Capture the cell that displays the provided text and extract its [X, Y] central coordinate. 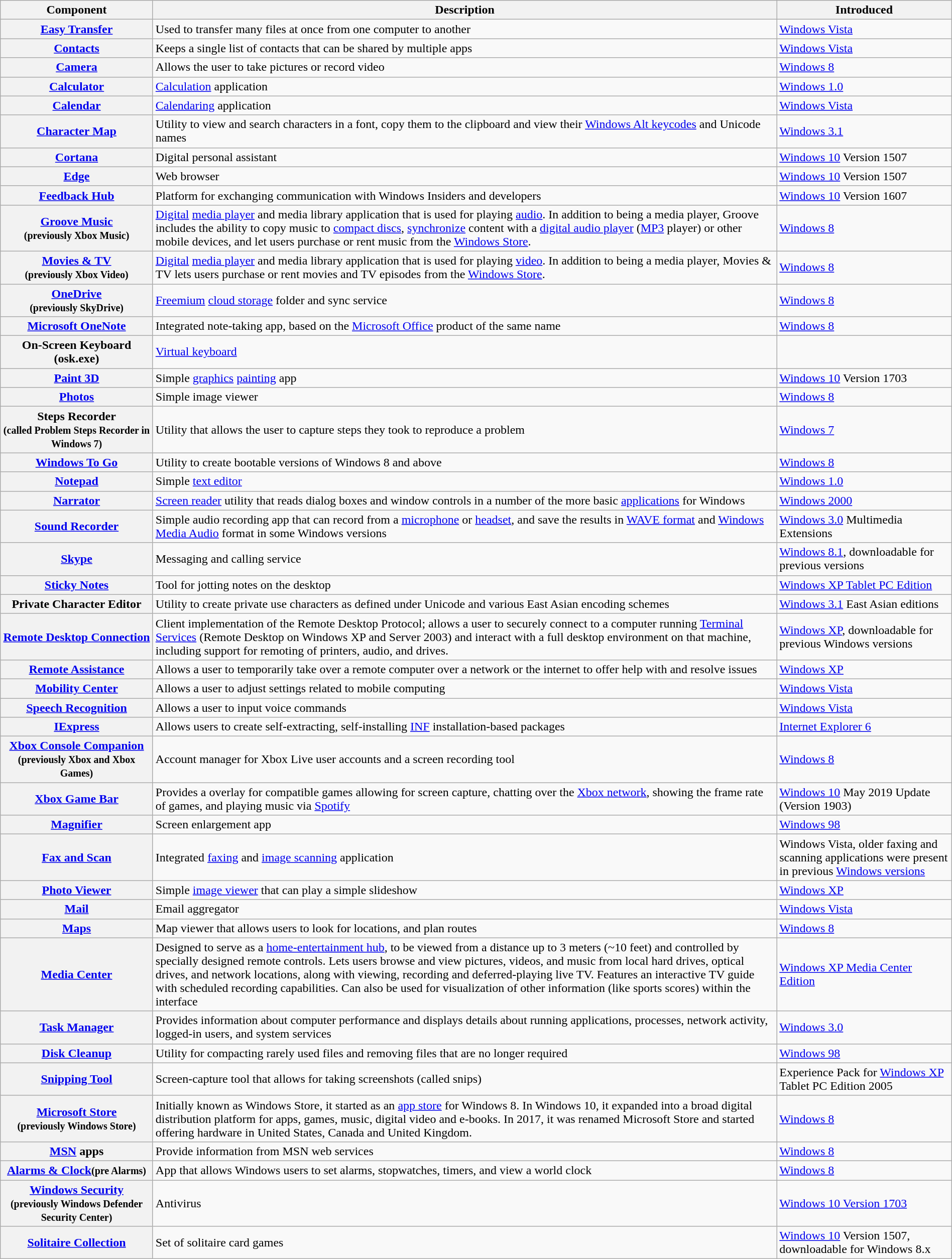
Groove Music(previously Xbox Music) [77, 228]
Utility for compacting rarely used files and removing files that are no longer required [464, 1053]
Remote Assistance [77, 669]
Calculation application [464, 86]
Windows Security(previously Windows Defender Security Center) [77, 1203]
Solitaire Collection [77, 1243]
Speech Recognition [77, 707]
Magnifier [77, 825]
Camera [77, 67]
Used to transfer many files at once from one computer to another [464, 29]
Xbox Game Bar [77, 799]
Integrated note-taking app, based on the Microsoft Office product of the same name [464, 326]
Calendar [77, 105]
Disk Cleanup [77, 1053]
Windows 3.1 [865, 132]
Utility that allows the user to capture steps they took to reproduce a problem [464, 430]
Windows 7 [865, 430]
Maps [77, 928]
Windows XP, downloadable for previous Windows versions [865, 637]
Account manager for Xbox Live user accounts and a screen recording tool [464, 760]
Utility to view and search characters in a font, copy them to the clipboard and view their Windows Alt keycodes and Unicode names [464, 132]
Easy Transfer [77, 29]
Narrator [77, 500]
Allows a user to input voice commands [464, 707]
OneDrive(previously SkyDrive) [77, 300]
Task Manager [77, 1027]
Cortana [77, 157]
Keeps a single list of contacts that can be shared by multiple apps [464, 48]
IExpress [77, 727]
Integrated faxing and image scanning application [464, 857]
Windows 3.0 [865, 1027]
Simple image viewer that can play a simple slideshow [464, 890]
Windows 8.1, downloadable for previous versions [865, 559]
Character Map [77, 132]
Movies & TV(previously Xbox Video) [77, 267]
Set of solitaire card games [464, 1243]
Skype [77, 559]
Description [464, 10]
Platform for exchanging communication with Windows Insiders and developers [464, 195]
Screen-capture tool that allows for taking screenshots (called snips) [464, 1079]
Allows the user to take pictures or record video [464, 67]
Sound Recorder [77, 526]
Windows 10 Version 1607 [865, 195]
Steps Recorder(called Problem Steps Recorder in Windows 7) [77, 430]
Windows To Go [77, 462]
Paint 3D [77, 378]
Fax and Scan [77, 857]
Antivirus [464, 1203]
Experience Pack for Windows XP Tablet PC Edition 2005 [865, 1079]
Email aggregator [464, 909]
Simple text editor [464, 481]
On-Screen Keyboard (osk.exe) [77, 352]
Web browser [464, 176]
Freemium cloud storage folder and sync service [464, 300]
Microsoft OneNote [77, 326]
Feedback Hub [77, 195]
Utility to create private use characters as defined under Unicode and various East Asian encoding schemes [464, 604]
Remote Desktop Connection [77, 637]
Private Character Editor [77, 604]
Utility to create bootable versions of Windows 8 and above [464, 462]
Windows 3.0 Multimedia Extensions [865, 526]
Xbox Console Companion(previously Xbox and Xbox Games) [77, 760]
Introduced [865, 10]
Windows XP Tablet PC Edition [865, 585]
Simple graphics painting app [464, 378]
Windows XP Media Center Edition [865, 974]
Allows users to create self-extracting, self-installing INF installation-based packages [464, 727]
Screen enlargement app [464, 825]
Simple image viewer [464, 397]
Alarms & Clock(pre Alarms) [77, 1170]
Tool for jotting notes on the desktop [464, 585]
Messaging and calling service [464, 559]
Microsoft Store(previously Windows Store) [77, 1118]
Mail [77, 909]
Calculator [77, 86]
Digital personal assistant [464, 157]
Mobility Center [77, 688]
Allows a user to temporarily take over a remote computer over a network or the internet to offer help with and resolve issues [464, 669]
Windows 10 Version 1507, downloadable for Windows 8.x [865, 1243]
Internet Explorer 6 [865, 727]
Photos [77, 397]
Screen reader utility that reads dialog boxes and window controls in a number of the more basic applications for Windows [464, 500]
Map viewer that allows users to look for locations, and plan routes [464, 928]
Component [77, 10]
Edge [77, 176]
Windows 2000 [865, 500]
Windows Vista, older faxing and scanning applications were present in previous Windows versions [865, 857]
Media Center [77, 974]
Notepad [77, 481]
Contacts [77, 48]
Allows a user to adjust settings related to mobile computing [464, 688]
Windows 10 May 2019 Update (Version 1903) [865, 799]
Photo Viewer [77, 890]
App that allows Windows users to set alarms, stopwatches, timers, and view a world clock [464, 1170]
Calendaring application [464, 105]
Windows 3.1 East Asian editions [865, 604]
Provide information from MSN web services [464, 1151]
Sticky Notes [77, 585]
Virtual keyboard [464, 352]
MSN apps [77, 1151]
Snipping Tool [77, 1079]
